Locate the cell with the specified text and output its [X, Y] center coordinate. 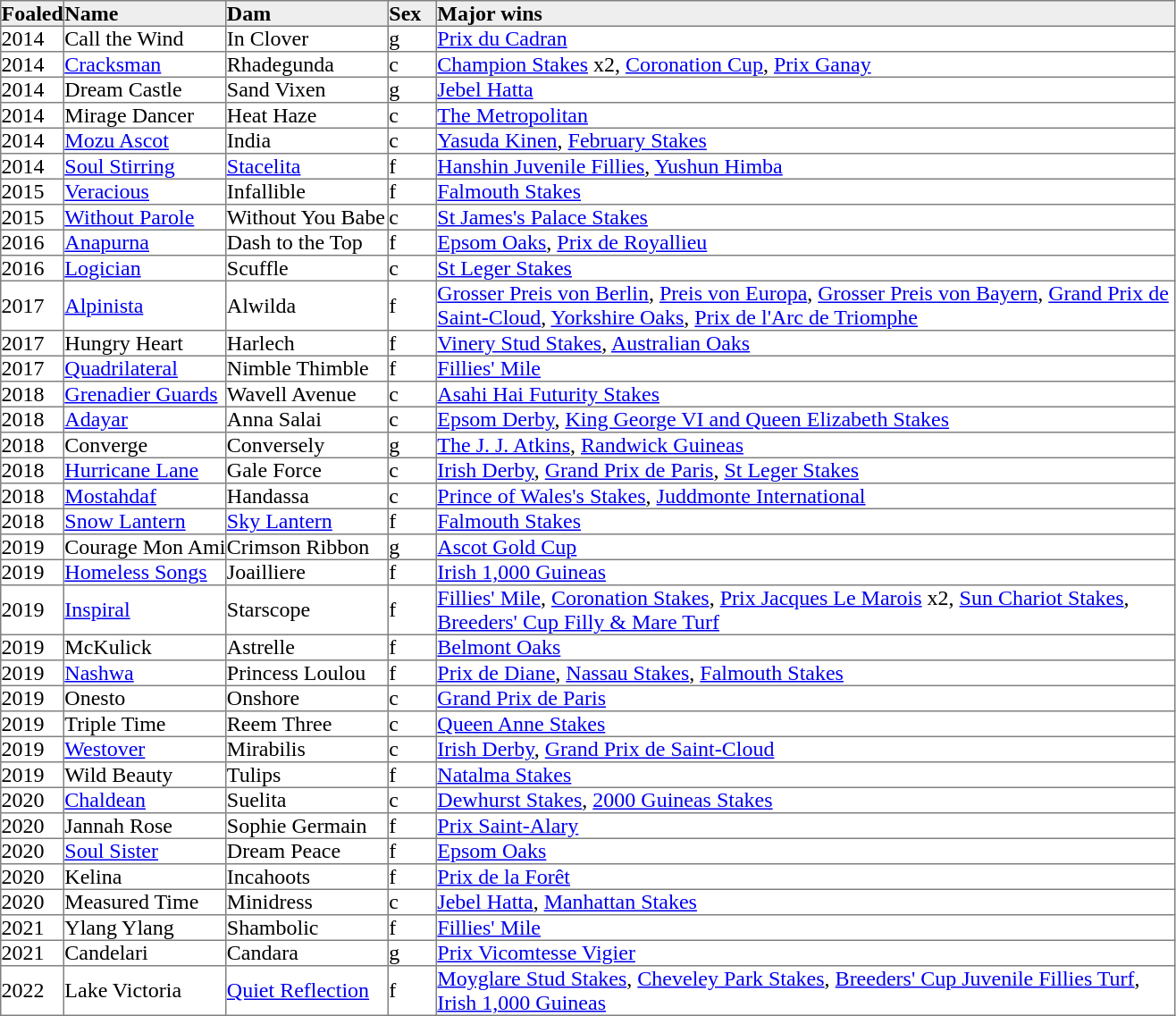
Call the Wind [146, 38]
Onshore [307, 698]
Prince of Wales's Stakes, Juddmonte International [806, 496]
Mirage Dancer [146, 115]
Heat Haze [307, 115]
Jebel Hatta [806, 89]
In Clover [307, 38]
Sand Vixen [307, 89]
Astrelle [307, 647]
Infallible [307, 191]
Anapurna [146, 242]
Minidress [307, 902]
Natalma Stakes [806, 775]
Without You Babe [307, 217]
Sex [413, 13]
Lake Victoria [146, 991]
Epsom Oaks [806, 851]
Name [146, 13]
Dream Peace [307, 851]
Champion Stakes x2, Coronation Cup, Prix Ganay [806, 64]
Adayar [146, 419]
Inspiral [146, 610]
Irish 1,000 Guineas [806, 572]
Wild Beauty [146, 775]
Jannah Rose [146, 826]
Quiet Reflection [307, 991]
Grosser Preis von Berlin, Preis von Europa, Grosser Preis von Bayern, Grand Prix de Saint-Cloud, Yorkshire Oaks, Prix de l'Arc de Triomphe [806, 306]
Handassa [307, 496]
Grand Prix de Paris [806, 698]
St Leger Stakes [806, 268]
Alwilda [307, 306]
Tulips [307, 775]
Dash to the Top [307, 242]
Without Parole [146, 217]
Belmont Oaks [806, 647]
Logician [146, 268]
Hanshin Juvenile Fillies, Yushun Himba [806, 166]
Homeless Songs [146, 572]
Quadrilateral [146, 368]
Epsom Oaks, Prix de Royallieu [806, 242]
Ylang Ylang [146, 928]
Irish Derby, Grand Prix de Saint-Cloud [806, 749]
Veracious [146, 191]
Alpinista [146, 306]
Joailliere [307, 572]
Soul Stirring [146, 166]
Grenadier Guards [146, 394]
Westover [146, 749]
Prix Vicomtesse Vigier [806, 953]
Cracksman [146, 64]
Jebel Hatta, Manhattan Stakes [806, 902]
Prix de Diane, Nassau Stakes, Falmouth Stakes [806, 673]
Mirabilis [307, 749]
Suelita [307, 800]
Prix du Cadran [806, 38]
Dream Castle [146, 89]
Incahoots [307, 877]
Candelari [146, 953]
Epsom Derby, King George VI and Queen Elizabeth Stakes [806, 419]
Converge [146, 445]
Prix de la Forêt [806, 877]
Crimson Ribbon [307, 547]
Hurricane Lane [146, 470]
St James's Palace Stakes [806, 217]
Shambolic [307, 928]
Gale Force [307, 470]
Fillies' Mile, Coronation Stakes, Prix Jacques Le Marois x2, Sun Chariot Stakes, Breeders' Cup Filly & Mare Turf [806, 610]
Courage Mon Ami [146, 547]
Moyglare Stud Stakes, Cheveley Park Stakes, Breeders' Cup Juvenile Fillies Turf, Irish 1,000 Guineas [806, 991]
Nashwa [146, 673]
Irish Derby, Grand Prix de Paris, St Leger Stakes [806, 470]
Queen Anne Stakes [806, 724]
Asahi Hai Futurity Stakes [806, 394]
Dewhurst Stakes, 2000 Guineas Stakes [806, 800]
2022 [32, 991]
Mostahdaf [146, 496]
Rhadegunda [307, 64]
Chaldean [146, 800]
Onesto [146, 698]
Dam [307, 13]
Snow Lantern [146, 521]
Stacelita [307, 166]
Mozu Ascot [146, 140]
Princess Loulou [307, 673]
Measured Time [146, 902]
Conversely [307, 445]
The J. J. Atkins, Randwick Guineas [806, 445]
Reem Three [307, 724]
Vinery Stud Stakes, Australian Oaks [806, 343]
Starscope [307, 610]
Kelina [146, 877]
Wavell Avenue [307, 394]
Yasuda Kinen, February Stakes [806, 140]
Soul Sister [146, 851]
Harlech [307, 343]
Sophie Germain [307, 826]
Prix Saint-Alary [806, 826]
Foaled [32, 13]
The Metropolitan [806, 115]
Major wins [806, 13]
Sky Lantern [307, 521]
Hungry Heart [146, 343]
Nimble Thimble [307, 368]
Ascot Gold Cup [806, 547]
Scuffle [307, 268]
Anna Salai [307, 419]
India [307, 140]
Triple Time [146, 724]
Candara [307, 953]
McKulick [146, 647]
